Locate the cell with the specified text and output its [x, y] center coordinate. 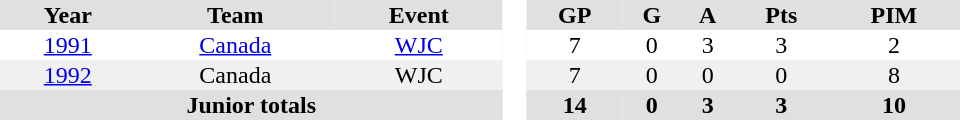
10 [894, 105]
Pts [782, 15]
Team [236, 15]
Junior totals [252, 105]
A [708, 15]
1991 [68, 45]
8 [894, 75]
G [652, 15]
1992 [68, 75]
Event [419, 15]
PIM [894, 15]
Year [68, 15]
14 [574, 105]
GP [574, 15]
2 [894, 45]
